Extract the [x, y] coordinate from the center of the cell holding the provided text.  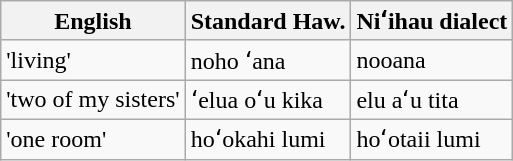
Niʻihau dialect [432, 21]
noho ʻana [268, 60]
English [93, 21]
Standard Haw. [268, 21]
ʻelua oʻu kika [268, 100]
nooana [432, 60]
'two of my sisters' [93, 100]
'one room' [93, 139]
hoʻotaii lumi [432, 139]
'living' [93, 60]
hoʻokahi lumi [268, 139]
elu aʻu tita [432, 100]
